Output the [X, Y] coordinate of the center of the cell containing the given text.  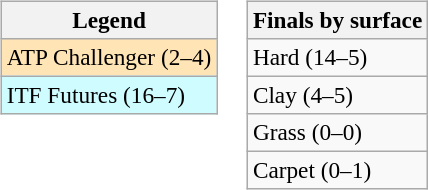
ITF Futures (16–7) [108, 95]
Legend [108, 20]
Clay (4–5) [337, 95]
Hard (14–5) [337, 57]
ATP Challenger (2–4) [108, 57]
Finals by surface [337, 20]
Carpet (0–1) [337, 171]
Grass (0–0) [337, 133]
